Extract the [X, Y] coordinate from the center of the cell holding the provided text.  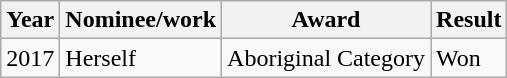
Herself [141, 58]
Won [469, 58]
Award [326, 20]
Aboriginal Category [326, 58]
Year [30, 20]
Nominee/work [141, 20]
Result [469, 20]
2017 [30, 58]
